Return the [X, Y] coordinate for the center point of the cell that contains the specified text.  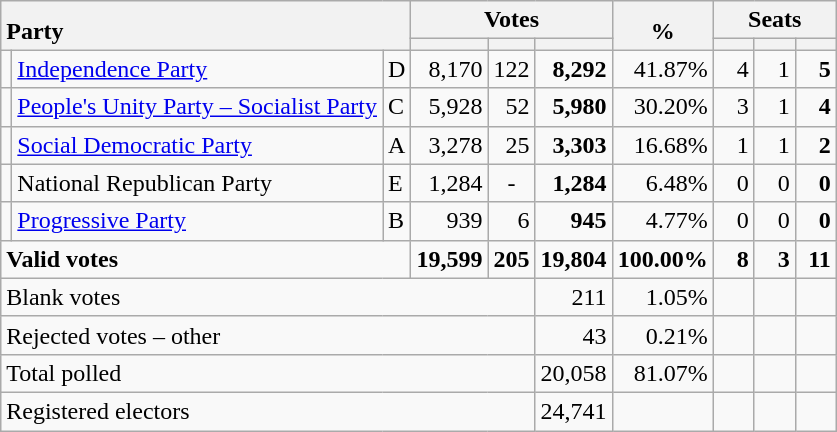
Seats [774, 20]
C [397, 107]
Registered electors [268, 411]
Progressive Party [198, 221]
D [397, 69]
People's Unity Party – Socialist Party [198, 107]
% [662, 26]
4.77% [662, 221]
2 [816, 145]
3,278 [450, 145]
41.87% [662, 69]
81.07% [662, 373]
19,804 [574, 259]
B [397, 221]
8,170 [450, 69]
43 [574, 335]
5,980 [574, 107]
8,292 [574, 69]
Social Democratic Party [198, 145]
6 [512, 221]
Votes [512, 20]
Total polled [268, 373]
6.48% [662, 183]
Rejected votes – other [268, 335]
945 [574, 221]
211 [574, 297]
E [397, 183]
100.00% [662, 259]
122 [512, 69]
25 [512, 145]
5,928 [450, 107]
Party [206, 26]
Valid votes [206, 259]
19,599 [450, 259]
8 [734, 259]
National Republican Party [198, 183]
20,058 [574, 373]
Blank votes [268, 297]
16.68% [662, 145]
30.20% [662, 107]
1.05% [662, 297]
Independence Party [198, 69]
- [512, 183]
11 [816, 259]
939 [450, 221]
A [397, 145]
24,741 [574, 411]
0.21% [662, 335]
205 [512, 259]
3,303 [574, 145]
5 [816, 69]
52 [512, 107]
